Extract the [x, y] coordinate from the center of the cell holding the provided text.  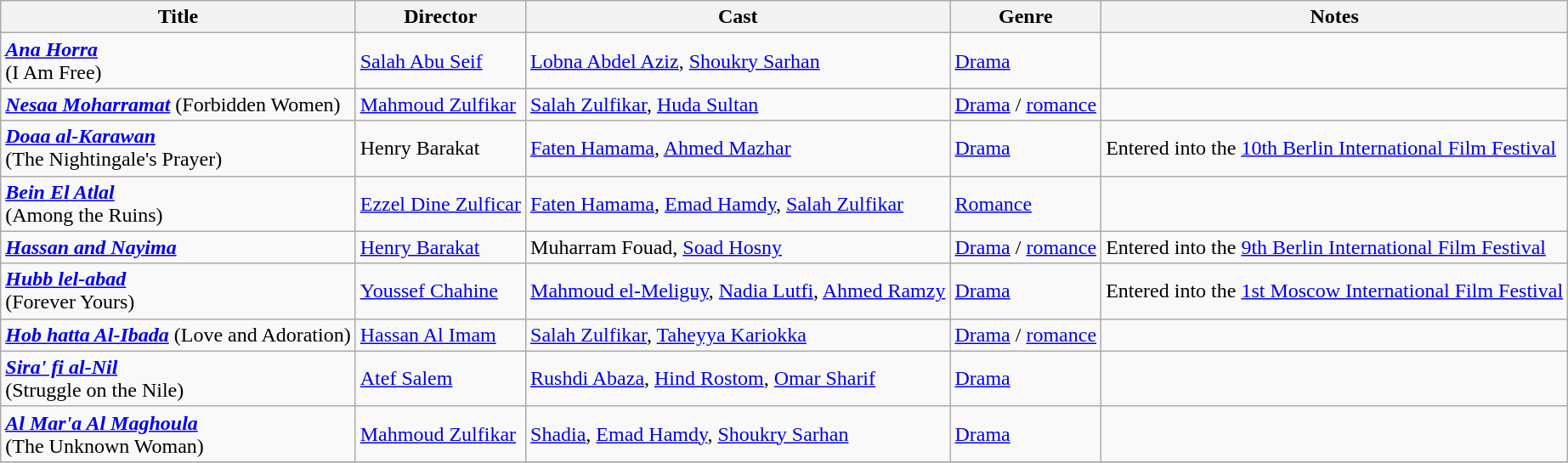
Genre [1026, 17]
Hubb lel-abad(Forever Yours) [178, 291]
Hassan and Nayima [178, 247]
Muharram Fouad, Soad Hosny [738, 247]
Faten Hamama, Emad Hamdy, Salah Zulfikar [738, 204]
Entered into the 1st Moscow International Film Festival [1334, 291]
Ana Horra(I Am Free) [178, 61]
Bein El Atlal(Among the Ruins) [178, 204]
Rushdi Abaza, Hind Rostom, Omar Sharif [738, 379]
Notes [1334, 17]
Entered into the 9th Berlin International Film Festival [1334, 247]
Entered into the 10th Berlin International Film Festival [1334, 148]
Nesaa Moharramat (Forbidden Women) [178, 104]
Al Mar'a Al Maghoula (The Unknown Woman) [178, 433]
Romance [1026, 204]
Sira' fi al-Nil (Struggle on the Nile) [178, 379]
Youssef Chahine [440, 291]
Hob hatta Al-Ibada (Love and Adoration) [178, 335]
Salah Abu Seif [440, 61]
Atef Salem [440, 379]
Lobna Abdel Aziz, Shoukry Sarhan [738, 61]
Faten Hamama, Ahmed Mazhar [738, 148]
Ezzel Dine Zulficar [440, 204]
Director [440, 17]
Cast [738, 17]
Salah Zulfikar, Taheyya Kariokka [738, 335]
Salah Zulfikar, Huda Sultan [738, 104]
Mahmoud el-Meliguy, Nadia Lutfi, Ahmed Ramzy [738, 291]
Title [178, 17]
Doaa al-Karawan(The Nightingale's Prayer) [178, 148]
Hassan Al Imam [440, 335]
Shadia, Emad Hamdy, Shoukry Sarhan [738, 433]
